Detect which cell encompasses the target text, then output its (x, y) center coordinate. 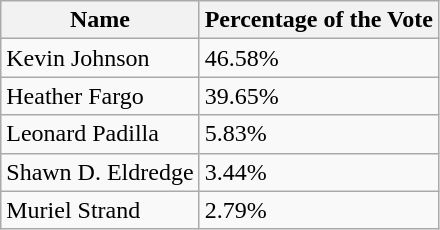
Name (100, 20)
39.65% (318, 96)
46.58% (318, 58)
Leonard Padilla (100, 134)
Shawn D. Eldredge (100, 172)
Muriel Strand (100, 210)
Heather Fargo (100, 96)
3.44% (318, 172)
5.83% (318, 134)
Kevin Johnson (100, 58)
Percentage of the Vote (318, 20)
2.79% (318, 210)
